Identify which cell holds the provided text, then report its (x, y) central coordinate. 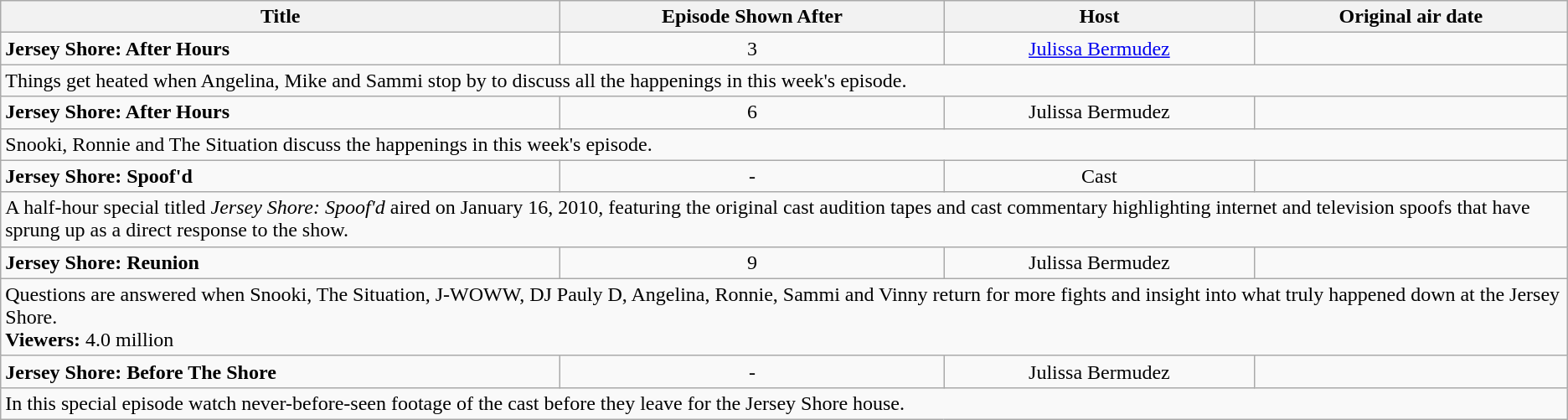
Things get heated when Angelina, Mike and Sammi stop by to discuss all the happenings in this week's episode. (784, 80)
Title (281, 17)
Jersey Shore: Before The Shore (281, 371)
In this special episode watch never-before-seen footage of the cast before they leave for the Jersey Shore house. (784, 403)
3 (752, 49)
6 (752, 112)
9 (752, 262)
Jersey Shore: Reunion (281, 262)
Original air date (1411, 17)
Host (1099, 17)
Episode Shown After (752, 17)
Cast (1099, 176)
Snooki, Ronnie and The Situation discuss the happenings in this week's episode. (784, 144)
Jersey Shore: Spoof'd (281, 176)
